Pinpoint the cell where the given text exists, returning its [x, y] midpoint coordinate. 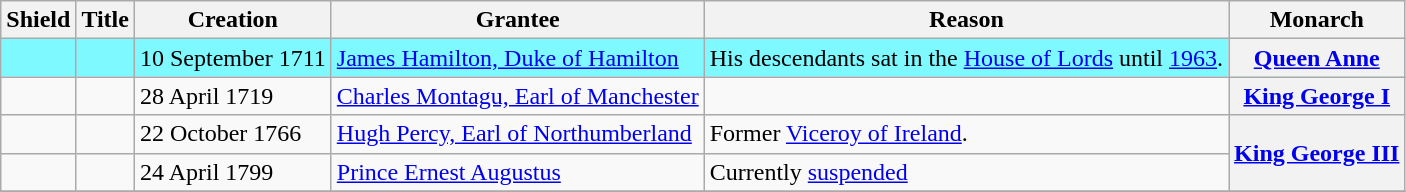
10 September 1711 [232, 58]
28 April 1719 [232, 96]
Shield [38, 20]
Charles Montagu, Earl of Manchester [518, 96]
Grantee [518, 20]
King George I [1317, 96]
James Hamilton, Duke of Hamilton [518, 58]
His descendants sat in the House of Lords until 1963. [966, 58]
Prince Ernest Augustus [518, 172]
Title [106, 20]
Queen Anne [1317, 58]
King George III [1317, 153]
Monarch [1317, 20]
24 April 1799 [232, 172]
Reason [966, 20]
Hugh Percy, Earl of Northumberland [518, 134]
22 October 1766 [232, 134]
Former Viceroy of Ireland. [966, 134]
Creation [232, 20]
Currently suspended [966, 172]
